Find where the given text appears and provide that cell's center as [x, y] coordinate. 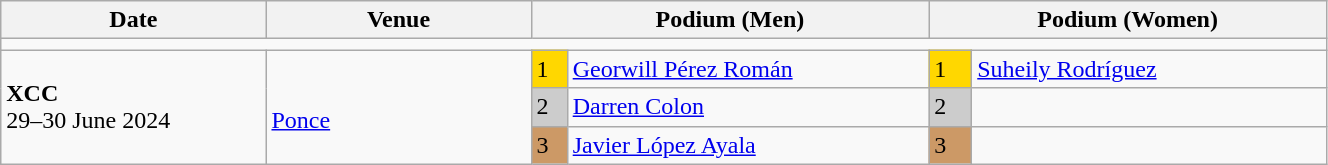
Ponce [398, 107]
Venue [398, 20]
Podium (Women) [1128, 20]
Georwill Pérez Román [748, 69]
Date [134, 20]
Podium (Men) [730, 20]
XCC 29–30 June 2024 [134, 107]
Javier López Ayala [748, 145]
Suheily Rodríguez [1150, 69]
Darren Colon [748, 107]
